Extract the [X, Y] coordinate from the center of the cell holding the provided text.  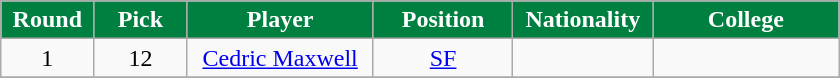
SF [443, 58]
Nationality [583, 20]
Round [48, 20]
College [746, 20]
Cedric Maxwell [280, 58]
Pick [140, 20]
Player [280, 20]
Position [443, 20]
1 [48, 58]
12 [140, 58]
